For the text-containing cell, return its midpoint in [X, Y] coordinate format. 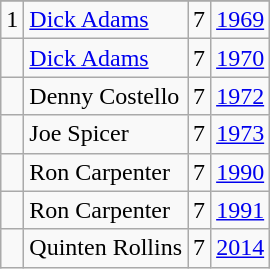
Quinten Rollins [106, 248]
1972 [240, 96]
1970 [240, 58]
1991 [240, 210]
1990 [240, 172]
Denny Costello [106, 96]
1969 [240, 20]
Joe Spicer [106, 134]
2014 [240, 248]
1 [12, 20]
1973 [240, 134]
